Capture the cell that displays the provided text and extract its (x, y) central coordinate. 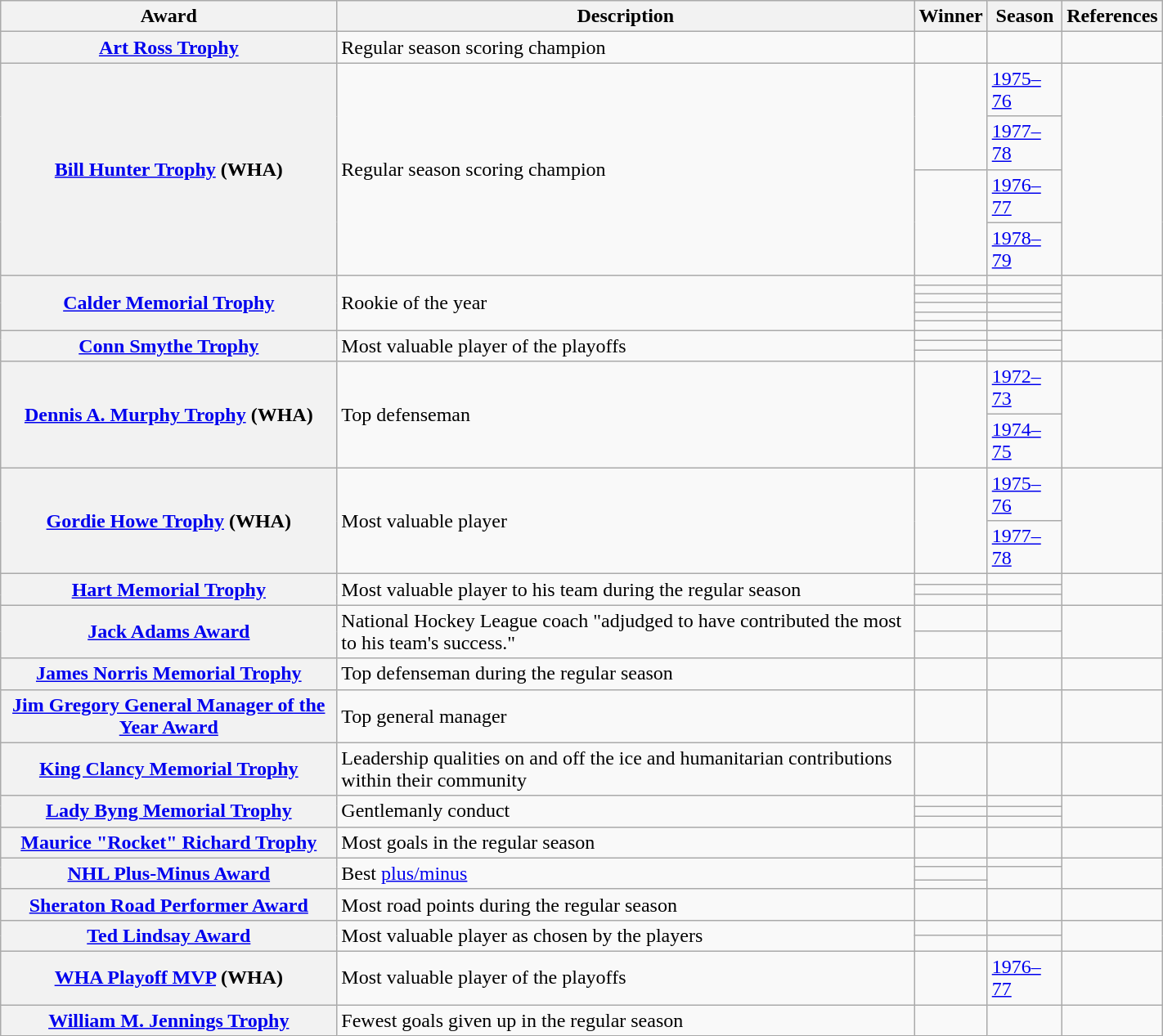
Top defenseman during the regular season (626, 674)
Most goals in the regular season (626, 842)
Winner (950, 16)
King Clancy Memorial Trophy (168, 769)
Lady Byng Memorial Trophy (168, 811)
Fewest goals given up in the regular season (626, 1020)
Maurice "Rocket" Richard Trophy (168, 842)
Most valuable player to his team during the regular season (626, 590)
Top defenseman (626, 415)
Art Ross Trophy (168, 47)
Sheraton Road Performer Award (168, 904)
Top general manager (626, 716)
Calder Memorial Trophy (168, 303)
NHL Plus-Minus Award (168, 873)
Bill Hunter Trophy (WHA) (168, 169)
Most valuable player (626, 521)
Leadership qualities on and off the ice and humanitarian contributions within their community (626, 769)
Jack Adams Award (168, 631)
Award (168, 16)
Jim Gregory General Manager of the Year Award (168, 716)
William M. Jennings Trophy (168, 1020)
Best plus/minus (626, 873)
Gordie Howe Trophy (WHA) (168, 521)
Dennis A. Murphy Trophy (WHA) (168, 415)
James Norris Memorial Trophy (168, 674)
Gentlemanly conduct (626, 811)
Most road points during the regular season (626, 904)
WHA Playoff MVP (WHA) (168, 978)
Most valuable player as chosen by the players (626, 935)
National Hockey League coach "adjudged to have contributed the most to his team's success." (626, 631)
References (1112, 16)
Ted Lindsay Award (168, 935)
1972–73 (1024, 388)
1978–79 (1024, 249)
Conn Smythe Trophy (168, 346)
Hart Memorial Trophy (168, 590)
Rookie of the year (626, 303)
Season (1024, 16)
Description (626, 16)
1974–75 (1024, 442)
